Locate the cell with the specified text and output its (x, y) center coordinate. 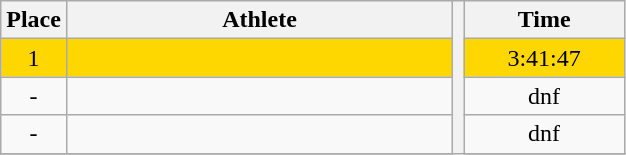
Place (34, 20)
Time (544, 20)
Athlete (259, 20)
3:41:47 (544, 58)
1 (34, 58)
